Pinpoint the cell where the given text exists, returning its [x, y] midpoint coordinate. 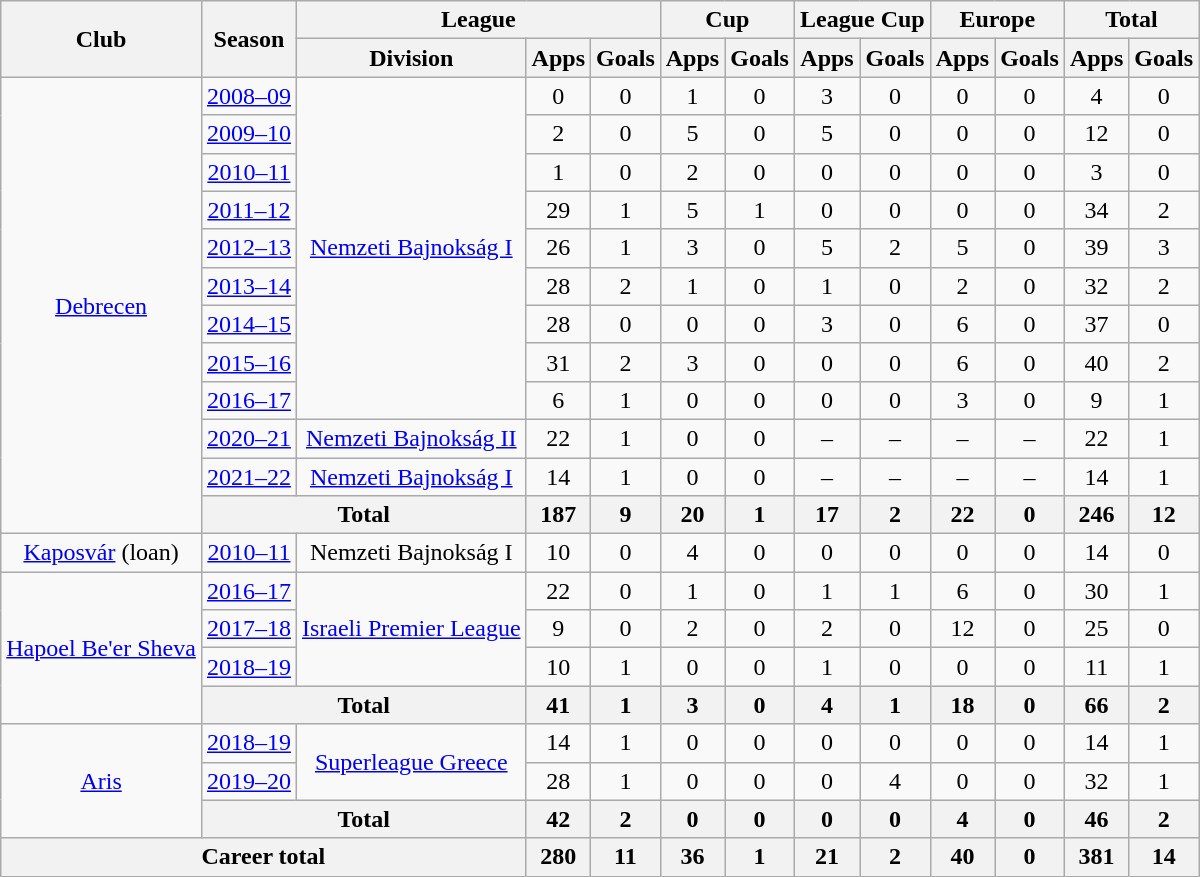
2015–16 [248, 362]
2014–15 [248, 324]
2011–12 [248, 210]
31 [558, 362]
17 [826, 515]
Kaposvár (loan) [102, 553]
2020–21 [248, 438]
42 [558, 819]
34 [1096, 210]
Nemzeti Bajnokság II [411, 438]
Hapoel Be'er Sheva [102, 648]
Division [411, 58]
381 [1096, 857]
18 [962, 705]
36 [692, 857]
Superleague Greece [411, 762]
Club [102, 39]
246 [1096, 515]
20 [692, 515]
29 [558, 210]
Europe [997, 20]
League Cup [862, 20]
League [478, 20]
39 [1096, 248]
2013–14 [248, 286]
Season [248, 39]
2019–20 [248, 781]
Debrecen [102, 306]
Cup [727, 20]
2021–22 [248, 477]
2008–09 [248, 96]
41 [558, 705]
Career total [264, 857]
37 [1096, 324]
Israeli Premier League [411, 629]
21 [826, 857]
25 [1096, 629]
26 [558, 248]
66 [1096, 705]
2009–10 [248, 134]
2012–13 [248, 248]
280 [558, 857]
187 [558, 515]
30 [1096, 591]
Aris [102, 781]
46 [1096, 819]
2017–18 [248, 629]
